Find where the given text appears and provide that cell's center as [x, y] coordinate. 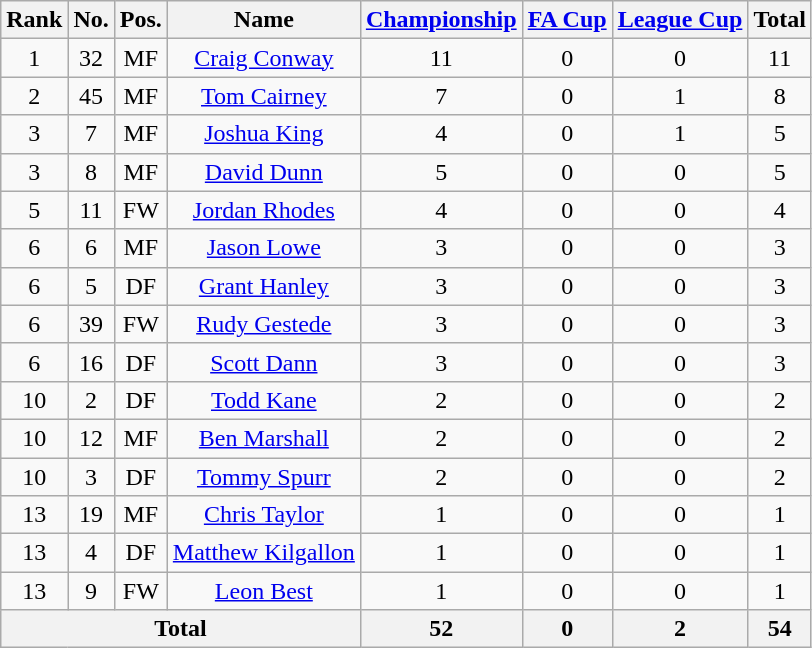
Name [264, 20]
Rank [34, 20]
Jordan Rhodes [264, 210]
Chris Taylor [264, 515]
9 [91, 591]
Championship [441, 20]
Todd Kane [264, 400]
45 [91, 96]
No. [91, 20]
39 [91, 324]
32 [91, 58]
Tom Cairney [264, 96]
Grant Hanley [264, 286]
52 [441, 629]
12 [91, 438]
Leon Best [264, 591]
League Cup [680, 20]
Craig Conway [264, 58]
Rudy Gestede [264, 324]
Scott Dann [264, 362]
16 [91, 362]
54 [780, 629]
Pos. [140, 20]
FA Cup [567, 20]
Joshua King [264, 134]
Jason Lowe [264, 248]
19 [91, 515]
Tommy Spurr [264, 477]
Matthew Kilgallon [264, 553]
Ben Marshall [264, 438]
David Dunn [264, 172]
